Identify which cell holds the provided text, then report its (x, y) central coordinate. 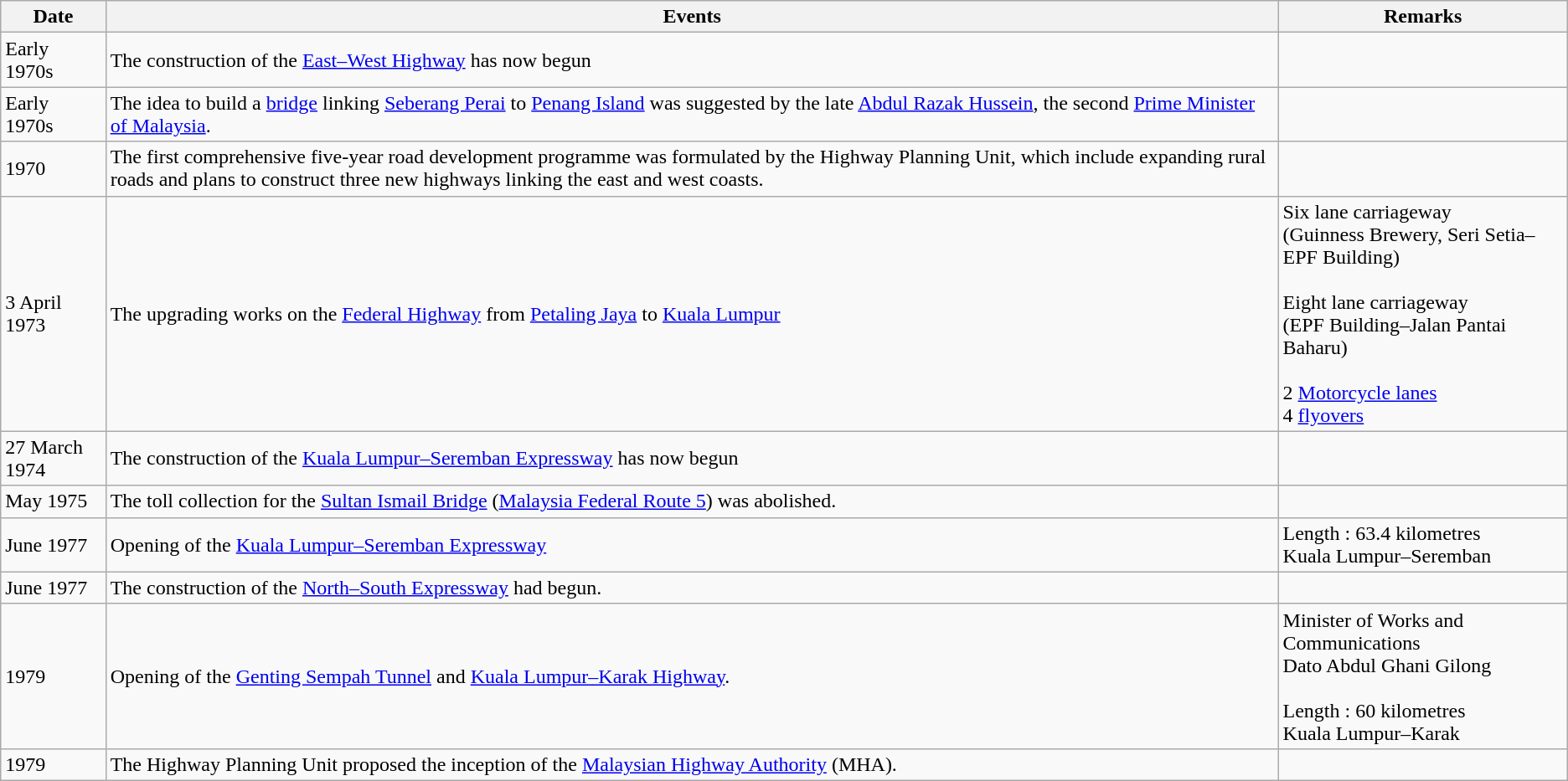
Six lane carriageway(Guinness Brewery, Seri Setia–EPF Building)Eight lane carriageway (EPF Building–Jalan Pantai Baharu)2 Motorcycle lanes4 flyovers (1422, 313)
Opening of the Genting Sempah Tunnel and Kuala Lumpur–Karak Highway. (692, 676)
Minister of Works and CommunicationsDato Abdul Ghani GilongLength : 60 kilometresKuala Lumpur–Karak (1422, 676)
27 March 1974 (54, 459)
Opening of the Kuala Lumpur–Seremban Expressway (692, 544)
The toll collection for the Sultan Ismail Bridge (Malaysia Federal Route 5) was abolished. (692, 501)
The construction of the East–West Highway has now begun (692, 60)
Length : 63.4 kilometresKuala Lumpur–Seremban (1422, 544)
Date (54, 17)
May 1975 (54, 501)
Remarks (1422, 17)
The construction of the Kuala Lumpur–Seremban Expressway has now begun (692, 459)
The Highway Planning Unit proposed the inception of the Malaysian Highway Authority (MHA). (692, 764)
3 April 1973 (54, 313)
1970 (54, 169)
Events (692, 17)
The upgrading works on the Federal Highway from Petaling Jaya to Kuala Lumpur (692, 313)
The construction of the North–South Expressway had begun. (692, 588)
